Scan for the cell matching the given text and deliver its [x, y] coordinate at center. 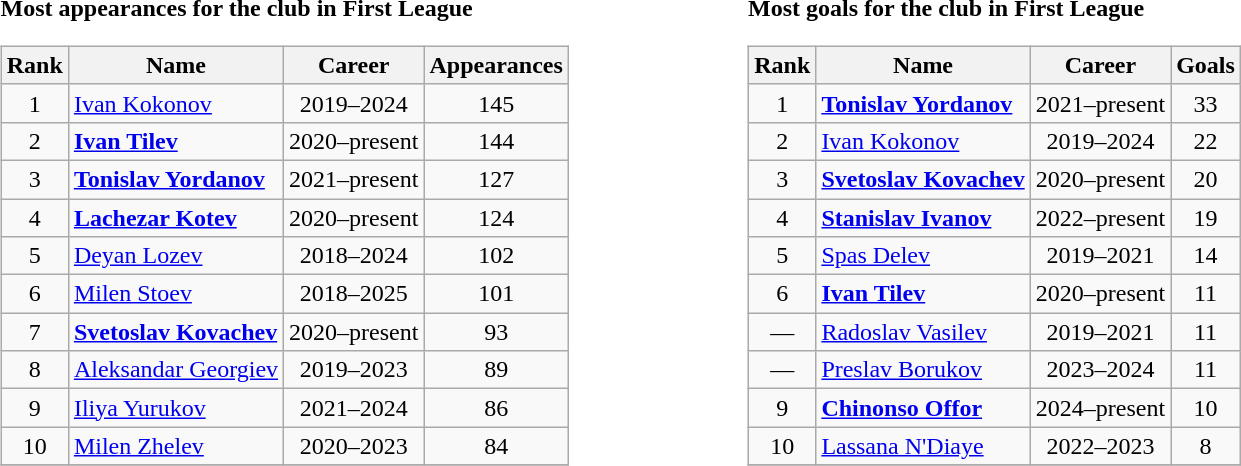
Iliya Yurukov [176, 408]
89 [496, 370]
Appearances [496, 65]
Deyan Lozev [176, 256]
Stanislav Ivanov [923, 217]
2023–2024 [1100, 370]
14 [1206, 256]
101 [496, 294]
144 [496, 141]
2018–2024 [354, 256]
2021–2024 [354, 408]
2022–present [1100, 217]
2020–2023 [354, 446]
Milen Zhelev [176, 446]
2024–present [1100, 408]
Milen Stoev [176, 294]
Chinonso Offor [923, 408]
Aleksandar Georgiev [176, 370]
102 [496, 256]
127 [496, 179]
19 [1206, 217]
86 [496, 408]
124 [496, 217]
Radoslav Vasilev [923, 332]
20 [1206, 179]
7 [34, 332]
84 [496, 446]
33 [1206, 103]
2022–2023 [1100, 446]
Lassana N'Diaye [923, 446]
145 [496, 103]
22 [1206, 141]
2019–2023 [354, 370]
Lachezar Kotev [176, 217]
93 [496, 332]
Spas Delev [923, 256]
Preslav Borukov [923, 370]
Goals [1206, 65]
2018–2025 [354, 294]
